Locate the cell with the specified text and output its (x, y) center coordinate. 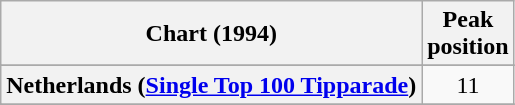
11 (468, 85)
Peakposition (468, 34)
Netherlands (Single Top 100 Tipparade) (212, 85)
Chart (1994) (212, 34)
